Determine the (x, y) coordinate at the center of the cell enclosing the given text.  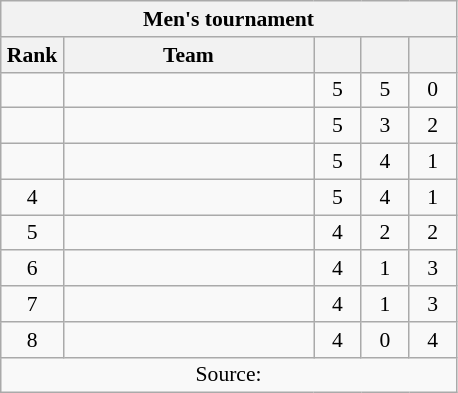
6 (32, 269)
Team (188, 55)
7 (32, 304)
Source: (229, 375)
Men's tournament (229, 19)
Rank (32, 55)
8 (32, 340)
